Identify which cell holds the provided text, then report its (X, Y) central coordinate. 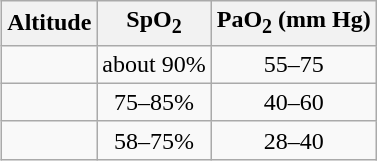
58–75% (154, 140)
40–60 (294, 102)
PaO2 (mm Hg) (294, 23)
75–85% (154, 102)
28–40 (294, 140)
SpO2 (154, 23)
Altitude (50, 23)
55–75 (294, 64)
about 90% (154, 64)
